For the text-containing cell, return its midpoint in (x, y) coordinate format. 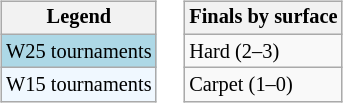
Finals by surface (263, 18)
Hard (2–3) (263, 51)
W25 tournaments (78, 51)
Carpet (1–0) (263, 85)
Legend (78, 18)
W15 tournaments (78, 85)
